For the text-containing cell, return its midpoint in [X, Y] coordinate format. 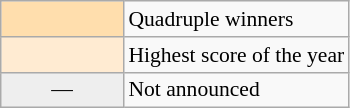
Quadruple winners [236, 19]
— [62, 90]
Highest score of the year [236, 55]
Not announced [236, 90]
